Scan for the cell matching the given text and deliver its (x, y) coordinate at center. 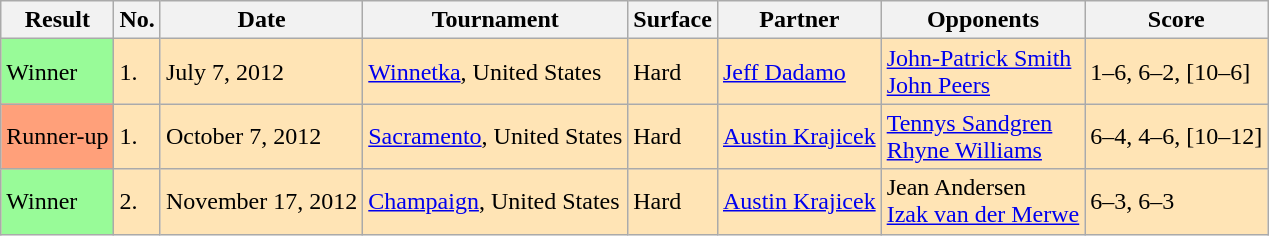
Winnetka, United States (496, 72)
Jean Andersen Izak van der Merwe (983, 202)
July 7, 2012 (261, 72)
Result (58, 20)
6–4, 4–6, [10–12] (1176, 136)
Tournament (496, 20)
Score (1176, 20)
Tennys Sandgren Rhyne Williams (983, 136)
November 17, 2012 (261, 202)
1–6, 6–2, [10–6] (1176, 72)
Jeff Dadamo (799, 72)
2. (137, 202)
Runner-up (58, 136)
Champaign, United States (496, 202)
6–3, 6–3 (1176, 202)
Sacramento, United States (496, 136)
John-Patrick Smith John Peers (983, 72)
No. (137, 20)
October 7, 2012 (261, 136)
Date (261, 20)
Opponents (983, 20)
Surface (673, 20)
Partner (799, 20)
